From the cell containing the given text, extract its center point as (X, Y) coordinate. 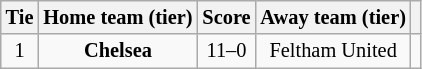
Chelsea (118, 51)
Away team (tier) (332, 17)
Feltham United (332, 51)
Home team (tier) (118, 17)
11–0 (226, 51)
1 (20, 51)
Tie (20, 17)
Score (226, 17)
